Identify which cell holds the provided text, then report its [x, y] central coordinate. 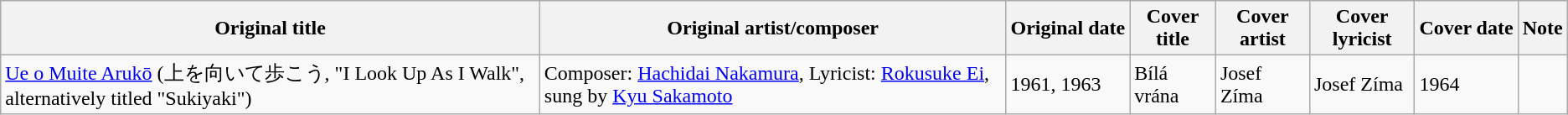
Cover title [1173, 29]
Composer: Hachidai Nakamura, Lyricist: Rokusuke Ei, sung by Kyu Sakamoto [772, 85]
1964 [1466, 85]
1961, 1963 [1068, 85]
Bílá vrána [1173, 85]
Original date [1068, 29]
Original artist/composer [772, 29]
Original title [271, 29]
Ue o Muite Arukō (上を向いて歩こう, "I Look Up As I Walk", alternatively titled "Sukiyaki") [271, 85]
Cover date [1466, 29]
Cover artist [1262, 29]
Note [1543, 29]
Cover lyricist [1362, 29]
